Locate the cell with the specified text and output its [X, Y] center coordinate. 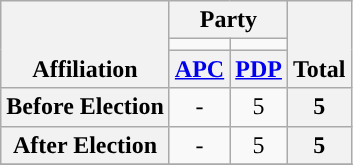
Party [228, 20]
APC [199, 69]
Before Election [86, 107]
After Election [86, 145]
Affiliation [86, 44]
PDP [259, 69]
Total [319, 44]
